Find where the given text appears and provide that cell's center as (x, y) coordinate. 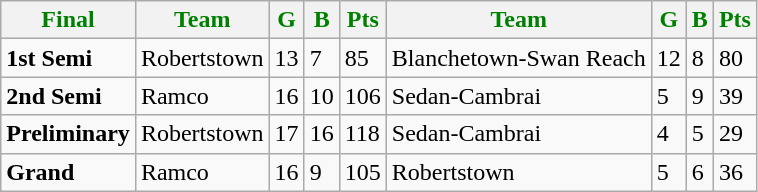
10 (322, 96)
106 (362, 96)
13 (286, 58)
118 (362, 134)
7 (322, 58)
17 (286, 134)
39 (734, 96)
Blanchetown-Swan Reach (518, 58)
6 (700, 172)
105 (362, 172)
Grand (68, 172)
1st Semi (68, 58)
29 (734, 134)
8 (700, 58)
2nd Semi (68, 96)
36 (734, 172)
Preliminary (68, 134)
80 (734, 58)
12 (668, 58)
85 (362, 58)
Final (68, 20)
4 (668, 134)
